Extract the (x, y) coordinate from the center of the cell holding the provided text.  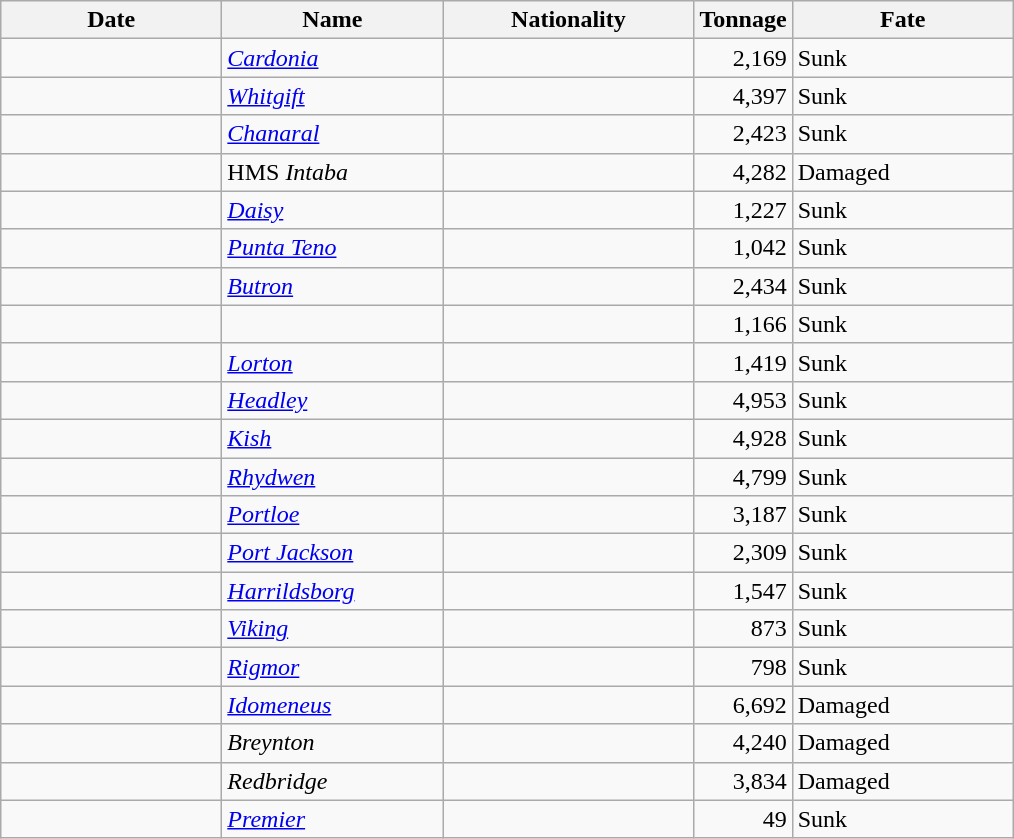
Punta Teno (332, 248)
Breynton (332, 743)
Rigmor (332, 667)
1,166 (743, 324)
Butron (332, 286)
2,169 (743, 58)
Harrildsborg (332, 591)
Cardonia (332, 58)
49 (743, 819)
Rhydwen (332, 477)
Port Jackson (332, 553)
Viking (332, 629)
Kish (332, 438)
Name (332, 20)
Chanaral (332, 134)
4,799 (743, 477)
Date (112, 20)
Nationality (568, 20)
Portloe (332, 515)
4,240 (743, 743)
4,282 (743, 172)
Fate (902, 20)
6,692 (743, 705)
2,434 (743, 286)
Redbridge (332, 781)
1,227 (743, 210)
Premier (332, 819)
Idomeneus (332, 705)
1,547 (743, 591)
3,187 (743, 515)
HMS Intaba (332, 172)
4,953 (743, 400)
1,419 (743, 362)
Whitgift (332, 96)
873 (743, 629)
2,423 (743, 134)
Lorton (332, 362)
4,397 (743, 96)
Headley (332, 400)
1,042 (743, 248)
2,309 (743, 553)
Tonnage (743, 20)
Daisy (332, 210)
3,834 (743, 781)
798 (743, 667)
4,928 (743, 438)
